Extract the [x, y] coordinate from the center of the cell holding the provided text.  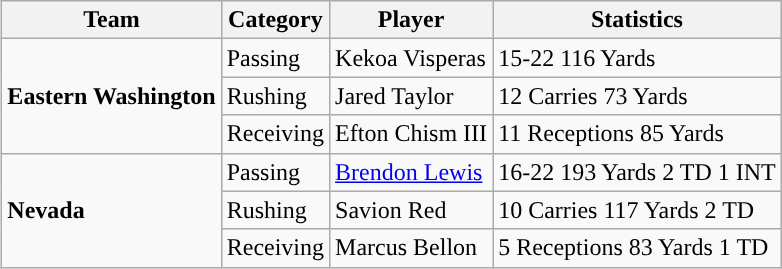
Efton Chism III [412, 134]
15-22 116 Yards [638, 58]
10 Carries 117 Yards 2 TD [638, 210]
Eastern Washington [112, 96]
Player [412, 20]
16-22 193 Yards 2 TD 1 INT [638, 172]
12 Carries 73 Yards [638, 96]
Statistics [638, 20]
Brendon Lewis [412, 172]
Savion Red [412, 210]
Nevada [112, 210]
11 Receptions 85 Yards [638, 134]
Marcus Bellon [412, 248]
5 Receptions 83 Yards 1 TD [638, 248]
Category [275, 20]
Kekoa Visperas [412, 58]
Team [112, 20]
Jared Taylor [412, 96]
